Return (x, y) of the center of cell containing provided text 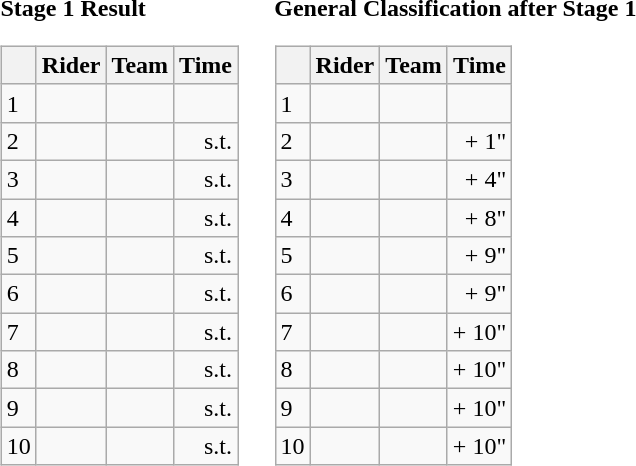
+ 8" (479, 217)
+ 1" (479, 141)
+ 4" (479, 179)
